Identify which cell holds the provided text, then report its [x, y] central coordinate. 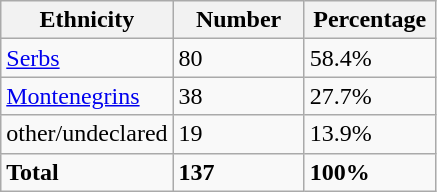
Montenegrins [87, 96]
Number [238, 20]
13.9% [370, 134]
Ethnicity [87, 20]
100% [370, 172]
Percentage [370, 20]
Serbs [87, 58]
58.4% [370, 58]
80 [238, 58]
27.7% [370, 96]
137 [238, 172]
38 [238, 96]
other/undeclared [87, 134]
Total [87, 172]
19 [238, 134]
